Find where the given text appears and provide that cell's center as [X, Y] coordinate. 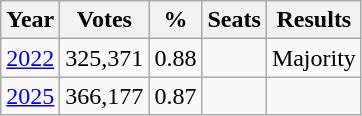
Majority [314, 58]
Year [30, 20]
325,371 [104, 58]
0.87 [176, 96]
0.88 [176, 58]
Votes [104, 20]
2022 [30, 58]
366,177 [104, 96]
Seats [234, 20]
Results [314, 20]
2025 [30, 96]
% [176, 20]
